Return [x, y] of the center of cell containing provided text 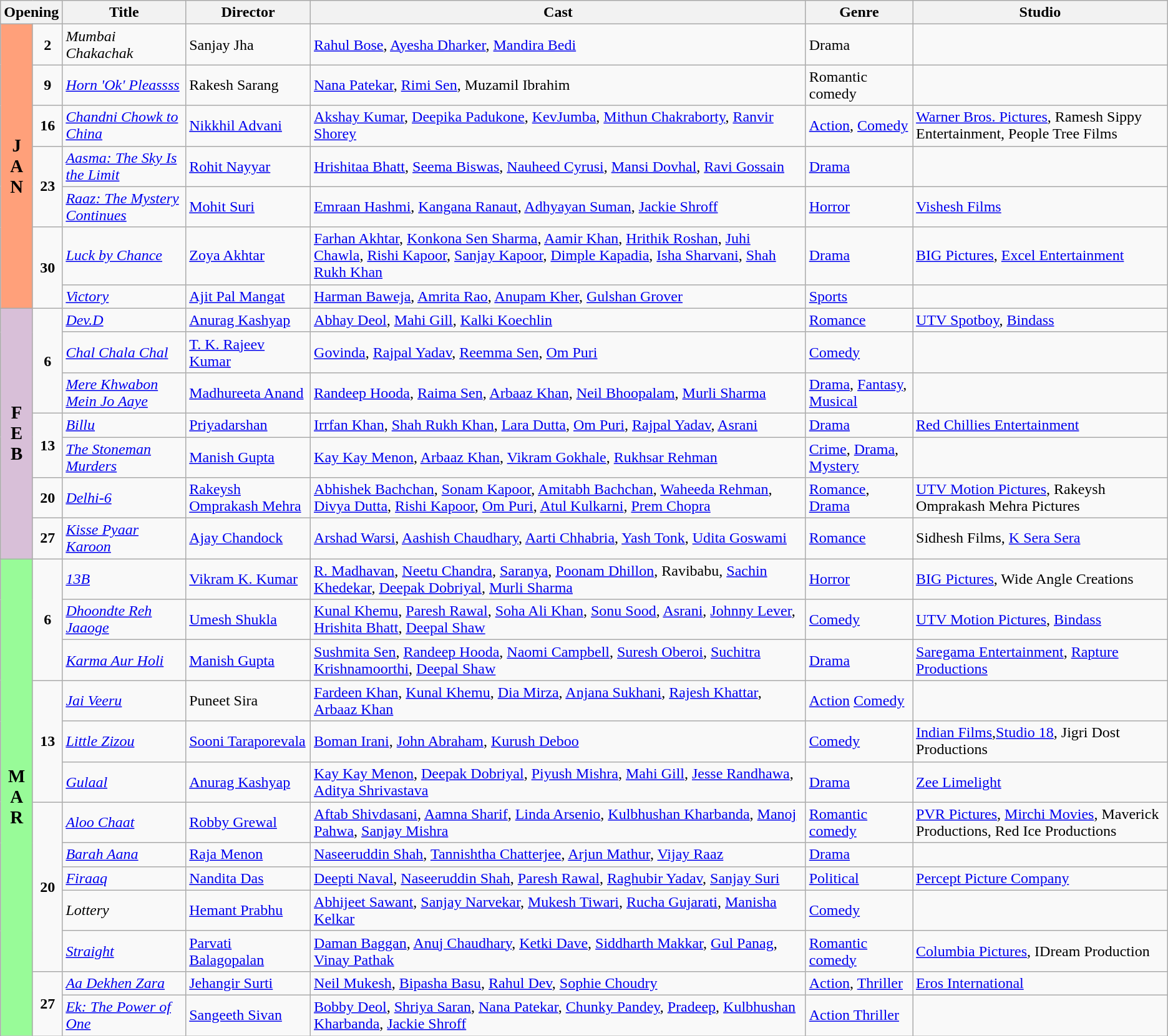
Gulaal [124, 782]
Political [859, 878]
Sanjay Jha [248, 45]
Zoya Akhtar [248, 256]
Ek: The Power of One [124, 1015]
Bobby Deol, Shriya Saran, Nana Patekar, Chunky Pandey, Pradeep, Kulbhushan Kharbanda, Jackie Shroff [558, 1015]
Karma Aur Holi [124, 660]
Mere Khwabon Mein Jo Aaye [124, 393]
Rakesh Sarang [248, 85]
FEB [17, 433]
UTV Motion Pictures, Rakeysh Omprakash Mehra Pictures [1041, 498]
Aasma: The Sky Is the Limit [124, 166]
Columbia Pictures, IDream Production [1041, 951]
Umesh Shukla [248, 620]
The Stoneman Murders [124, 457]
Genre [859, 12]
Romance, Drama [859, 498]
23 [47, 186]
Billu [124, 425]
Zee Limelight [1041, 782]
Warner Bros. Pictures, Ramesh Sippy Entertainment, People Tree Films [1041, 126]
Dev.D [124, 320]
UTV Spotboy, Bindass [1041, 320]
16 [47, 126]
Opening [31, 12]
Fardeen Khan, Kunal Khemu, Dia Mirza, Anjana Sukhani, Rajesh Khattar, Arbaaz Khan [558, 701]
BIG Pictures, Wide Angle Creations [1041, 579]
Horn 'Ok' Pleassss [124, 85]
Deepti Naval, Naseeruddin Shah, Paresh Rawal, Raghubir Yadav, Sanjay Suri [558, 878]
Cast [558, 12]
Sports [859, 296]
Rahul Bose, Ayesha Dharker, Mandira Bedi [558, 45]
Kay Kay Menon, Arbaaz Khan, Vikram Gokhale, Rukhsar Rehman [558, 457]
Sooni Taraporevala [248, 741]
Sushmita Sen, Randeep Hooda, Naomi Campbell, Suresh Oberoi, Suchitra Krishnamoorthi, Deepal Shaw [558, 660]
Kunal Khemu, Paresh Rawal, Soha Ali Khan, Sonu Sood, Asrani, Johnny Lever, Hrishita Bhatt, Deepal Shaw [558, 620]
Ajit Pal Mangat [248, 296]
Madhureeta Anand [248, 393]
Percept Picture Company [1041, 878]
Raaz: The Mystery Continues [124, 207]
Chal Chala Chal [124, 352]
Kay Kay Menon, Deepak Dobriyal, Piyush Mishra, Mahi Gill, Jesse Randhawa, Aditya Shrivastava [558, 782]
2 [47, 45]
PVR Pictures, Mirchi Movies, Maverick Productions, Red Ice Productions [1041, 822]
Mumbai Chakachak [124, 45]
Irrfan Khan, Shah Rukh Khan, Lara Dutta, Om Puri, Rajpal Yadav, Asrani [558, 425]
Vishesh Films [1041, 207]
Lottery [124, 911]
Sidhesh Films, K Sera Sera [1041, 539]
Crime, Drama, Mystery [859, 457]
Studio [1041, 12]
Ajay Chandock [248, 539]
Drama, Fantasy, Musical [859, 393]
Abhishek Bachchan, Sonam Kapoor, Amitabh Bachchan, Waheeda Rehman, Divya Dutta, Rishi Kapoor, Om Puri, Atul Kulkarni, Prem Chopra [558, 498]
Jai Veeru [124, 701]
Hemant Prabhu [248, 911]
Jehangir Surti [248, 983]
Action Thriller [859, 1015]
Parvati Balagopalan [248, 951]
Harman Baweja, Amrita Rao, Anupam Kher, Gulshan Grover [558, 296]
Raja Menon [248, 854]
BIG Pictures, Excel Entertainment [1041, 256]
Director [248, 12]
Arshad Warsi, Aashish Chaudhary, Aarti Chhabria, Yash Tonk, Udita Goswami [558, 539]
Abhijeet Sawant, Sanjay Narvekar, Mukesh Tiwari, Rucha Gujarati, Manisha Kelkar [558, 911]
Luck by Chance [124, 256]
30 [47, 268]
UTV Motion Pictures, Bindass [1041, 620]
Firaaq [124, 878]
Victory [124, 296]
Chandni Chowk to China [124, 126]
Boman Irani, John Abraham, Kurush Deboo [558, 741]
Aftab Shivdasani, Aamna Sharif, Linda Arsenio, Kulbhushan Kharbanda, Manoj Pahwa, Sanjay Mishra [558, 822]
Red Chillies Entertainment [1041, 425]
Action Comedy [859, 701]
Dhoondte Reh Jaaoge [124, 620]
Nikkhil Advani [248, 126]
Action, Thriller [859, 983]
Rakeysh Omprakash Mehra [248, 498]
R. Madhavan, Neetu Chandra, Saranya, Poonam Dhillon, Ravibabu, Sachin Khedekar, Deepak Dobriyal, Murli Sharma [558, 579]
Neil Mukesh, Bipasha Basu, Rahul Dev, Sophie Choudry [558, 983]
Randeep Hooda, Raima Sen, Arbaaz Khan, Neil Bhoopalam, Murli Sharma [558, 393]
Rohit Nayyar [248, 166]
Emraan Hashmi, Kangana Ranaut, Adhyayan Suman, Jackie Shroff [558, 207]
Delhi-6 [124, 498]
MAR [17, 797]
Govinda, Rajpal Yadav, Reemma Sen, Om Puri [558, 352]
Eros International [1041, 983]
Title [124, 12]
Vikram K. Kumar [248, 579]
Priyadarshan [248, 425]
Straight [124, 951]
Abhay Deol, Mahi Gill, Kalki Koechlin [558, 320]
9 [47, 85]
Puneet Sira [248, 701]
Akshay Kumar, Deepika Padukone, KevJumba, Mithun Chakraborty, Ranvir Shorey [558, 126]
Aa Dekhen Zara [124, 983]
Little Zizou [124, 741]
Aloo Chaat [124, 822]
Robby Grewal [248, 822]
13B [124, 579]
Barah Aana [124, 854]
Saregama Entertainment, Rapture Productions [1041, 660]
Nana Patekar, Rimi Sen, Muzamil Ibrahim [558, 85]
Sangeeth Sivan [248, 1015]
Mohit Suri [248, 207]
Nandita Das [248, 878]
Kisse Pyaar Karoon [124, 539]
Indian Films,Studio 18, Jigri Dost Productions [1041, 741]
Action, Comedy [859, 126]
Daman Baggan, Anuj Chaudhary, Ketki Dave, Siddharth Makkar, Gul Panag, Vinay Pathak [558, 951]
JAN [17, 166]
Hrishitaa Bhatt, Seema Biswas, Nauheed Cyrusi, Mansi Dovhal, Ravi Gossain [558, 166]
T. K. Rajeev Kumar [248, 352]
Naseeruddin Shah, Tannishtha Chatterjee, Arjun Mathur, Vijay Raaz [558, 854]
